Capture the cell that displays the provided text and extract its [x, y] central coordinate. 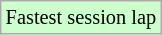
Fastest session lap [81, 17]
